Pinpoint the cell where the given text exists, returning its (X, Y) midpoint coordinate. 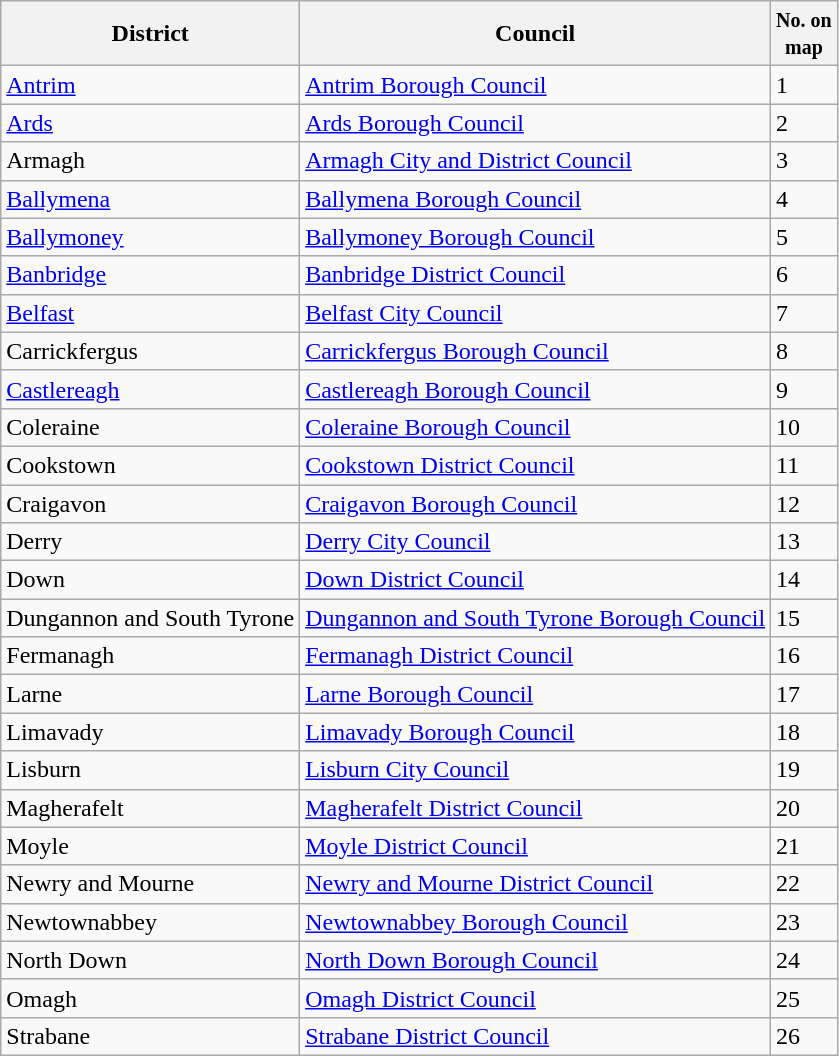
Larne Borough Council (536, 694)
Omagh (150, 998)
Council (536, 34)
Limavady (150, 732)
3 (804, 161)
Craigavon Borough Council (536, 503)
Armagh (150, 161)
11 (804, 465)
Carrickfergus (150, 351)
Ards (150, 123)
Derry City Council (536, 542)
23 (804, 922)
Newtownabbey (150, 922)
Carrickfergus Borough Council (536, 351)
Cookstown District Council (536, 465)
Omagh District Council (536, 998)
Ballymena (150, 199)
District (150, 34)
Coleraine Borough Council (536, 427)
Dungannon and South Tyrone (150, 618)
12 (804, 503)
Antrim Borough Council (536, 85)
Lisburn City Council (536, 770)
Moyle (150, 846)
14 (804, 580)
Magherafelt District Council (536, 808)
North Down Borough Council (536, 960)
Magherafelt (150, 808)
24 (804, 960)
Newry and Mourne District Council (536, 884)
Coleraine (150, 427)
Belfast (150, 313)
Moyle District Council (536, 846)
13 (804, 542)
Banbridge (150, 275)
21 (804, 846)
Cookstown (150, 465)
Fermanagh (150, 656)
Newtownabbey Borough Council (536, 922)
No. onmap (804, 34)
Fermanagh District Council (536, 656)
Ards Borough Council (536, 123)
Newry and Mourne (150, 884)
Larne (150, 694)
9 (804, 389)
Ballymoney Borough Council (536, 237)
Castlereagh Borough Council (536, 389)
5 (804, 237)
19 (804, 770)
Ballymena Borough Council (536, 199)
17 (804, 694)
4 (804, 199)
2 (804, 123)
6 (804, 275)
Down District Council (536, 580)
Strabane (150, 1036)
Armagh City and District Council (536, 161)
16 (804, 656)
7 (804, 313)
Strabane District Council (536, 1036)
Lisburn (150, 770)
Craigavon (150, 503)
20 (804, 808)
Belfast City Council (536, 313)
25 (804, 998)
15 (804, 618)
Limavady Borough Council (536, 732)
Derry (150, 542)
North Down (150, 960)
Castlereagh (150, 389)
26 (804, 1036)
Dungannon and South Tyrone Borough Council (536, 618)
Down (150, 580)
10 (804, 427)
8 (804, 351)
18 (804, 732)
Ballymoney (150, 237)
Banbridge District Council (536, 275)
1 (804, 85)
Antrim (150, 85)
22 (804, 884)
